Determine the (X, Y) coordinate at the center of the cell enclosing the given text.  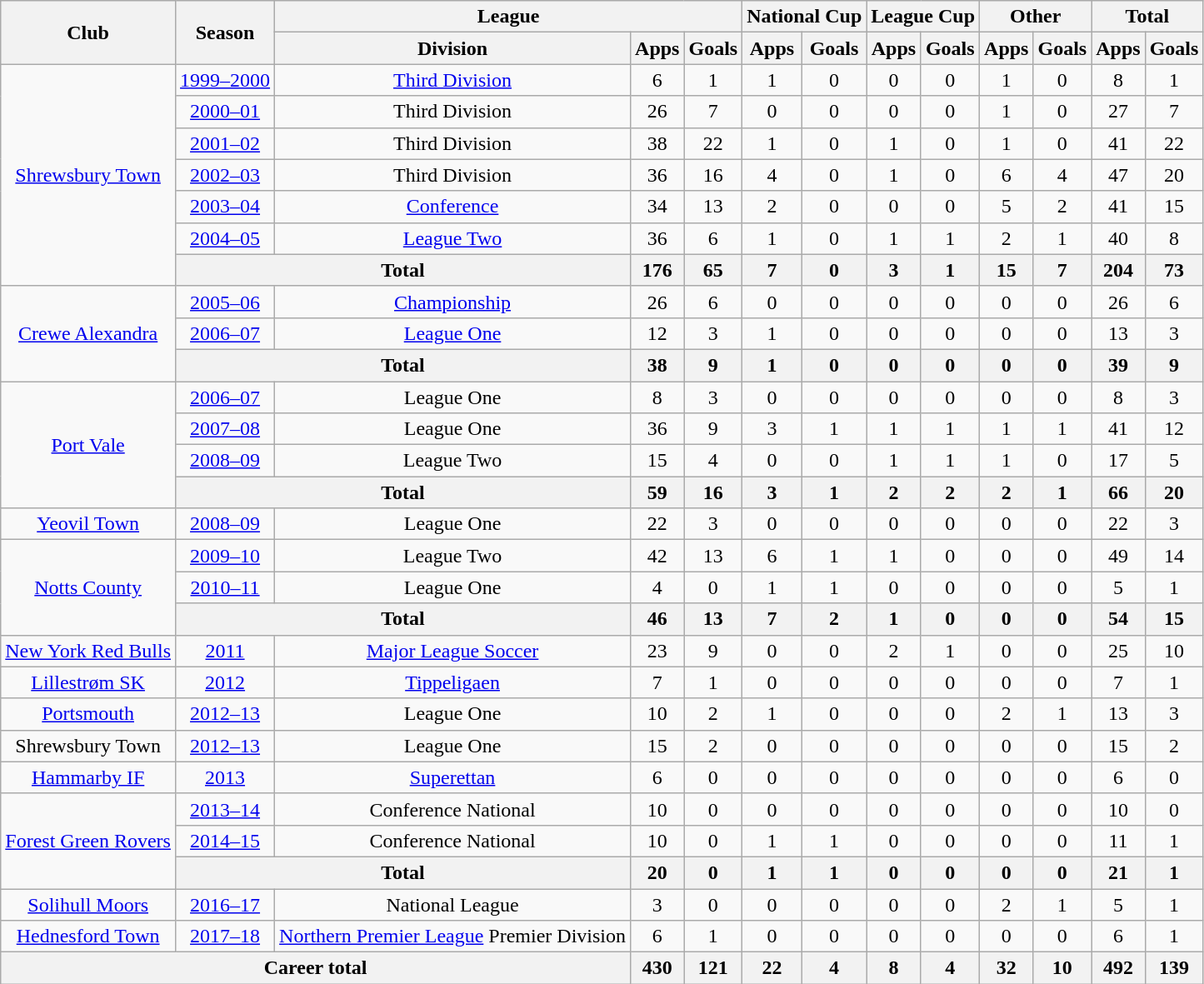
11 (1118, 841)
Other (1036, 17)
17 (1118, 461)
34 (657, 207)
National Cup (805, 17)
42 (657, 556)
139 (1174, 968)
66 (1118, 492)
League (508, 17)
25 (1118, 651)
Season (225, 32)
32 (1007, 968)
2002–03 (225, 175)
2017–18 (225, 937)
Major League Soccer (453, 651)
Port Vale (88, 445)
2009–10 (225, 556)
Notts County (88, 587)
2003–04 (225, 207)
National League (453, 904)
Club (88, 32)
2000–01 (225, 112)
Portsmouth (88, 714)
204 (1118, 270)
Hednesford Town (88, 937)
2013 (225, 777)
2010–11 (225, 587)
New York Red Bulls (88, 651)
47 (1118, 175)
Tippeligaen (453, 682)
176 (657, 270)
2011 (225, 651)
Championship (453, 302)
Solihull Moors (88, 904)
2013–14 (225, 809)
Career total (316, 968)
73 (1174, 270)
39 (1118, 365)
2005–06 (225, 302)
46 (657, 619)
40 (1118, 238)
Yeovil Town (88, 524)
Division (453, 48)
Northern Premier League Premier Division (453, 937)
Lillestrøm SK (88, 682)
2016–17 (225, 904)
Conference (453, 207)
27 (1118, 112)
2007–08 (225, 429)
2001–02 (225, 143)
49 (1118, 556)
14 (1174, 556)
Hammarby IF (88, 777)
21 (1118, 872)
2014–15 (225, 841)
League Cup (923, 17)
Superettan (453, 777)
23 (657, 651)
59 (657, 492)
Forest Green Rovers (88, 841)
Crewe Alexandra (88, 333)
430 (657, 968)
2012 (225, 682)
54 (1118, 619)
1999–2000 (225, 80)
492 (1118, 968)
121 (713, 968)
2004–05 (225, 238)
65 (713, 270)
